For the text-containing cell, return its midpoint in (X, Y) coordinate format. 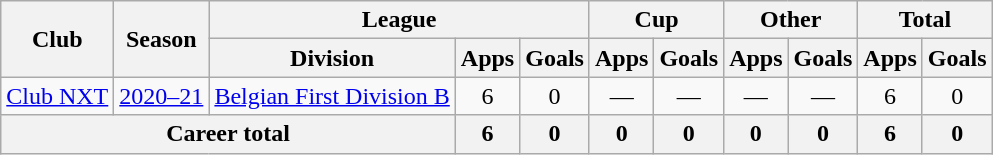
Season (162, 39)
Cup (656, 20)
Other (791, 20)
Career total (228, 134)
Total (925, 20)
Club NXT (58, 96)
Division (332, 58)
Club (58, 39)
League (400, 20)
Belgian First Division B (332, 96)
2020–21 (162, 96)
